Provide the (X, Y) coordinate of the cell's center where the given text is located.  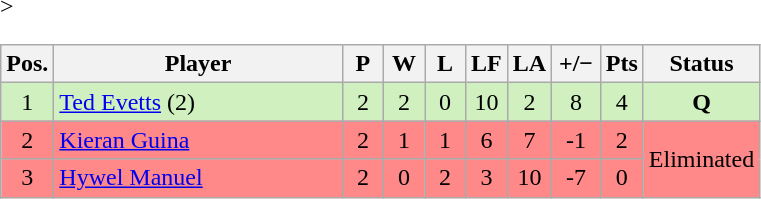
W (404, 64)
7 (529, 140)
Q (701, 102)
6 (487, 140)
LF (487, 64)
Pts (622, 64)
Ted Evetts (2) (198, 102)
Player (198, 64)
4 (622, 102)
Kieran Guina (198, 140)
8 (576, 102)
Status (701, 64)
-1 (576, 140)
LA (529, 64)
-7 (576, 178)
L (444, 64)
P (362, 64)
Hywel Manuel (198, 178)
+/− (576, 64)
Pos. (28, 64)
Eliminated (701, 159)
